Output the [x, y] coordinate of the center of the cell containing the given text.  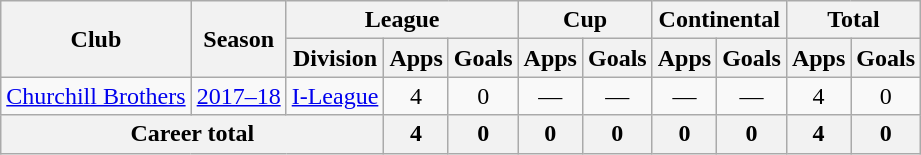
Total [853, 20]
Division [335, 58]
Career total [192, 134]
Season [238, 39]
I-League [335, 96]
Churchill Brothers [96, 96]
League [402, 20]
Cup [585, 20]
Continental [719, 20]
Club [96, 39]
2017–18 [238, 96]
